Output the [X, Y] coordinate of the center of the cell containing the given text.  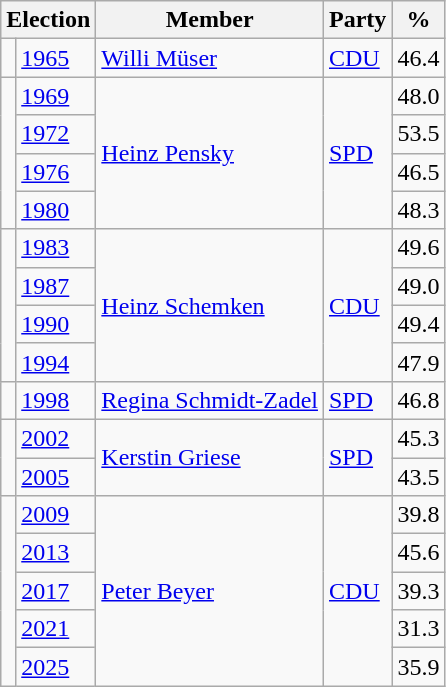
2002 [56, 438]
46.5 [418, 172]
1983 [56, 248]
1969 [56, 96]
Member [210, 20]
% [418, 20]
49.0 [418, 286]
45.6 [418, 553]
1998 [56, 400]
2017 [56, 591]
1987 [56, 286]
2005 [56, 477]
2013 [56, 553]
46.8 [418, 400]
1976 [56, 172]
47.9 [418, 362]
39.8 [418, 515]
39.3 [418, 591]
49.6 [418, 248]
Party [357, 20]
45.3 [418, 438]
Willi Müser [210, 58]
1990 [56, 324]
1994 [56, 362]
Heinz Pensky [210, 153]
Election [48, 20]
2021 [56, 629]
2025 [56, 667]
Regina Schmidt-Zadel [210, 400]
46.4 [418, 58]
49.4 [418, 324]
Kerstin Griese [210, 457]
Heinz Schemken [210, 305]
48.0 [418, 96]
35.9 [418, 667]
1980 [56, 210]
2009 [56, 515]
1972 [56, 134]
53.5 [418, 134]
31.3 [418, 629]
1965 [56, 58]
43.5 [418, 477]
48.3 [418, 210]
Peter Beyer [210, 591]
